Find where the given text appears and provide that cell's center as [x, y] coordinate. 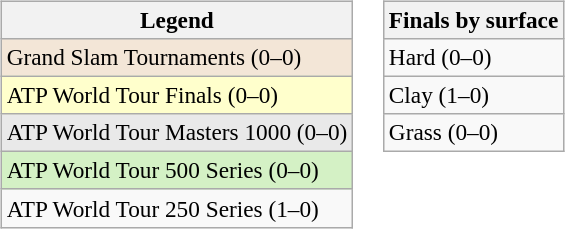
Grass (0–0) [473, 133]
Clay (1–0) [473, 95]
ATP World Tour 250 Series (1–0) [176, 208]
Finals by surface [473, 20]
ATP World Tour Masters 1000 (0–0) [176, 133]
ATP World Tour Finals (0–0) [176, 95]
Hard (0–0) [473, 57]
ATP World Tour 500 Series (0–0) [176, 171]
Legend [176, 20]
Grand Slam Tournaments (0–0) [176, 57]
